Provide the (x, y) coordinate of the cell's center where the given text is located.  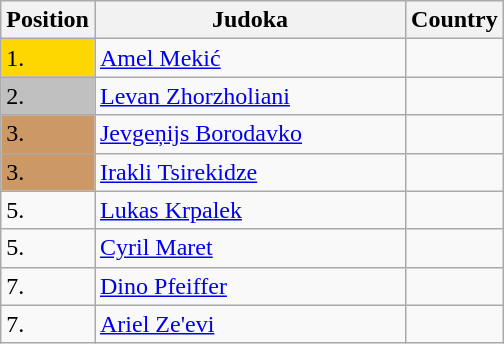
Amel Mekić (250, 58)
Cyril Maret (250, 248)
Ariel Ze'evi (250, 324)
Jevgeņijs Borodavko (250, 134)
1. (48, 58)
Judoka (250, 20)
Irakli Tsirekidze (250, 172)
Levan Zhorzholiani (250, 96)
2. (48, 96)
Lukas Krpalek (250, 210)
Dino Pfeiffer (250, 286)
Country (455, 20)
Position (48, 20)
